Return (X, Y) of the center of cell containing provided text 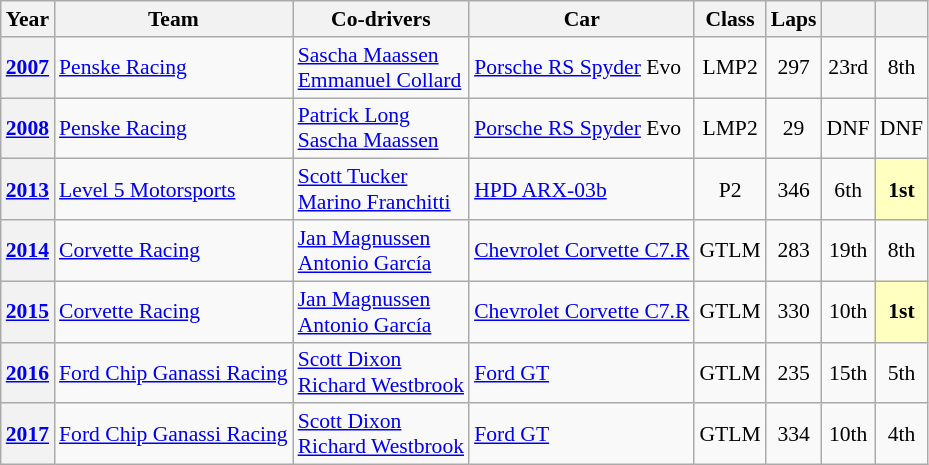
Laps (794, 19)
297 (794, 68)
2017 (28, 434)
23rd (848, 68)
Sascha Maassen Emmanuel Collard (381, 68)
Scott Tucker Marino Franchitti (381, 190)
2013 (28, 190)
Patrick Long Sascha Maassen (381, 128)
Year (28, 19)
2016 (28, 372)
2007 (28, 68)
Level 5 Motorsports (174, 190)
15th (848, 372)
283 (794, 250)
334 (794, 434)
2015 (28, 312)
6th (848, 190)
2008 (28, 128)
235 (794, 372)
346 (794, 190)
HPD ARX-03b (582, 190)
2014 (28, 250)
Car (582, 19)
5th (902, 372)
19th (848, 250)
29 (794, 128)
Team (174, 19)
330 (794, 312)
Co-drivers (381, 19)
Class (730, 19)
P2 (730, 190)
4th (902, 434)
